Output the [x, y] coordinate of the center of the cell containing the given text.  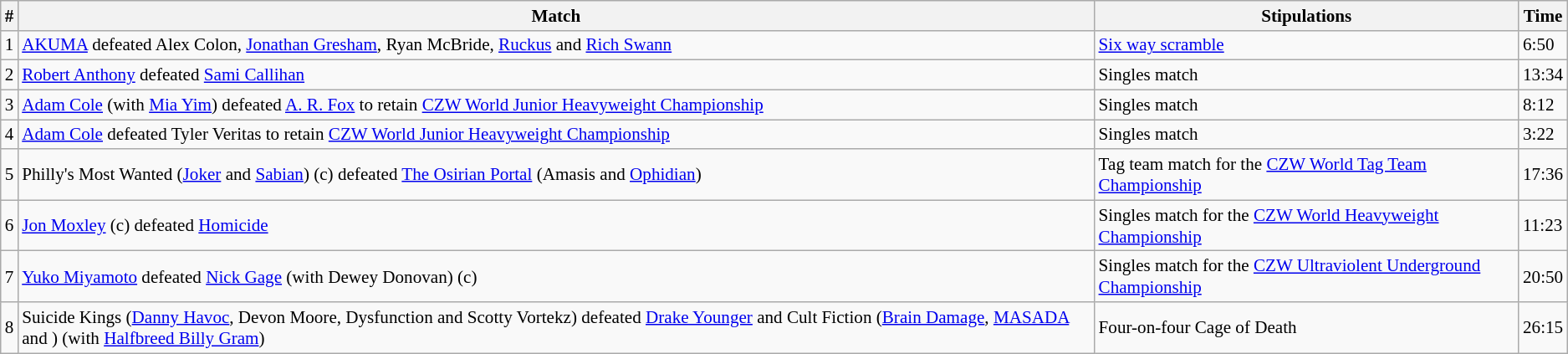
# [10, 15]
17:36 [1543, 174]
11:23 [1543, 226]
8 [10, 328]
Time [1543, 15]
Yuko Miyamoto defeated Nick Gage (with Dewey Donovan) (c) [555, 276]
Philly's Most Wanted (Joker and Sabian) (c) defeated The Osirian Portal (Amasis and Ophidian) [555, 174]
Robert Anthony defeated Sami Callihan [555, 75]
1 [10, 45]
3:22 [1543, 134]
Singles match for the CZW World Heavyweight Championship [1306, 226]
Adam Cole defeated Tyler Veritas to retain CZW World Junior Heavyweight Championship [555, 134]
6 [10, 226]
6:50 [1543, 45]
4 [10, 134]
2 [10, 75]
Tag team match for the CZW World Tag Team Championship [1306, 174]
5 [10, 174]
Four-on-four Cage of Death [1306, 328]
3 [10, 104]
Stipulations [1306, 15]
26:15 [1543, 328]
Six way scramble [1306, 45]
Match [555, 15]
8:12 [1543, 104]
7 [10, 276]
Adam Cole (with Mia Yim) defeated A. R. Fox to retain CZW World Junior Heavyweight Championship [555, 104]
Jon Moxley (c) defeated Homicide [555, 226]
AKUMA defeated Alex Colon, Jonathan Gresham, Ryan McBride, Ruckus and Rich Swann [555, 45]
Singles match for the CZW Ultraviolent Underground Championship [1306, 276]
20:50 [1543, 276]
13:34 [1543, 75]
